Return (X, Y) of the center of cell containing provided text 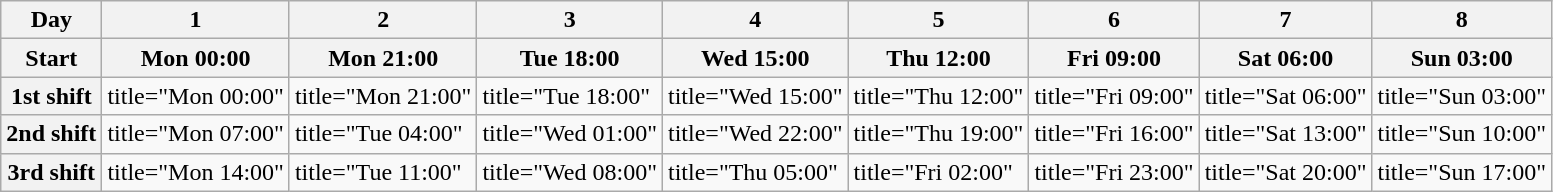
title="Fri 02:00" (938, 172)
5 (938, 20)
title="Sat 13:00" (1286, 134)
Day (52, 20)
title="Wed 01:00" (570, 134)
3rd shift (52, 172)
Sun 03:00 (1462, 58)
title="Sun 17:00" (1462, 172)
title="Sat 06:00" (1286, 96)
3 (570, 20)
Mon 00:00 (196, 58)
Thu 12:00 (938, 58)
Sat 06:00 (1286, 58)
2nd shift (52, 134)
title="Mon 21:00" (383, 96)
Start (52, 58)
8 (1462, 20)
title="Thu 12:00" (938, 96)
1st shift (52, 96)
1 (196, 20)
6 (1114, 20)
2 (383, 20)
title="Tue 04:00" (383, 134)
title="Fri 16:00" (1114, 134)
Tue 18:00 (570, 58)
title="Wed 22:00" (755, 134)
title="Fri 09:00" (1114, 96)
title="Sat 20:00" (1286, 172)
title="Sun 10:00" (1462, 134)
title="Thu 05:00" (755, 172)
title="Wed 08:00" (570, 172)
Wed 15:00 (755, 58)
title="Mon 00:00" (196, 96)
Fri 09:00 (1114, 58)
title="Fri 23:00" (1114, 172)
7 (1286, 20)
title="Wed 15:00" (755, 96)
title="Thu 19:00" (938, 134)
title="Mon 14:00" (196, 172)
title="Sun 03:00" (1462, 96)
Mon 21:00 (383, 58)
4 (755, 20)
title="Tue 11:00" (383, 172)
title="Mon 07:00" (196, 134)
title="Tue 18:00" (570, 96)
